Return the (X, Y) coordinate for the center point of the cell that contains the specified text.  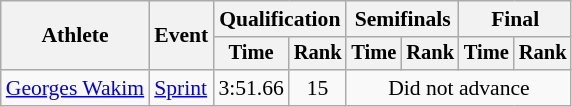
Semifinals (402, 19)
Georges Wakim (75, 88)
Event (181, 36)
15 (318, 88)
Did not advance (458, 88)
Athlete (75, 36)
3:51.66 (250, 88)
Final (515, 19)
Qualification (280, 19)
Sprint (181, 88)
